Extract the (X, Y) coordinate from the center of the cell holding the provided text.  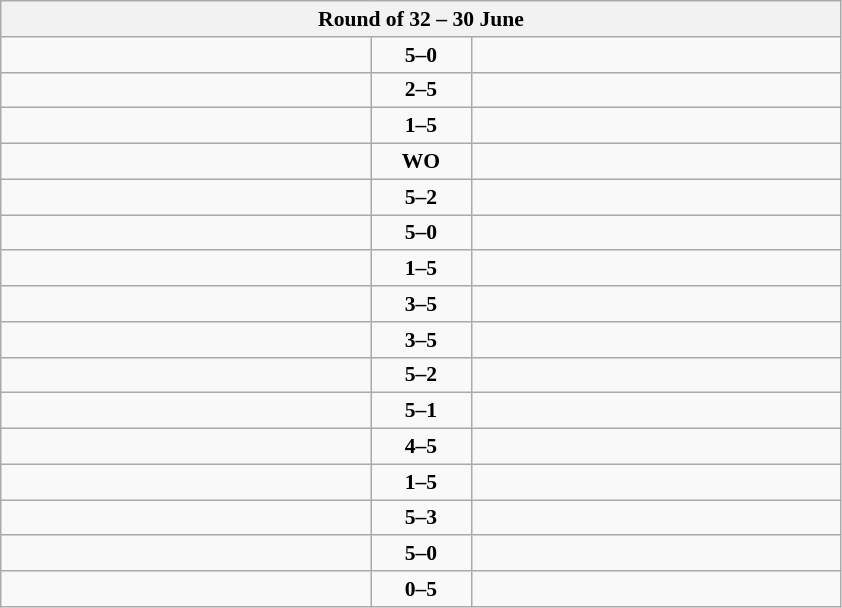
Round of 32 – 30 June (421, 19)
4–5 (421, 447)
5–1 (421, 411)
0–5 (421, 589)
WO (421, 162)
2–5 (421, 90)
5–3 (421, 518)
